Provide the (X, Y) coordinate of the cell's center where the given text is located.  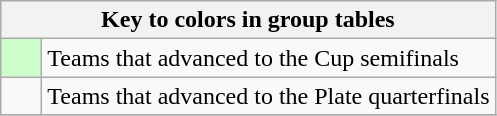
Teams that advanced to the Plate quarterfinals (268, 96)
Teams that advanced to the Cup semifinals (268, 58)
Key to colors in group tables (248, 20)
